Determine the (x, y) coordinate at the center of the cell enclosing the given text.  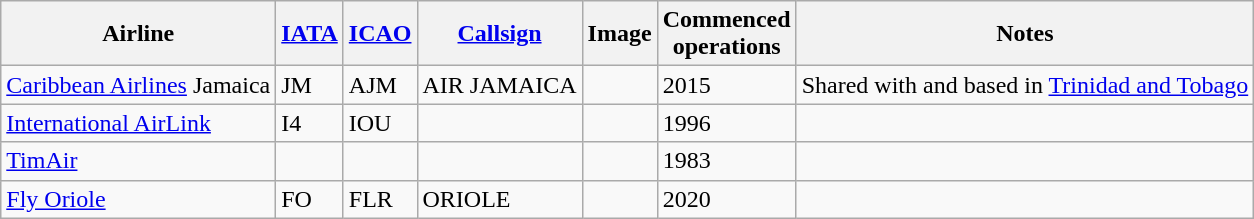
1996 (726, 123)
I4 (310, 123)
JM (310, 85)
Notes (1025, 34)
AJM (380, 85)
Callsign (500, 34)
Caribbean Airlines Jamaica (138, 85)
AIR JAMAICA (500, 85)
IATA (310, 34)
Airline (138, 34)
Commencedoperations (726, 34)
ICAO (380, 34)
Fly Oriole (138, 199)
Image (620, 34)
FLR (380, 199)
1983 (726, 161)
TimAir (138, 161)
Shared with and based in Trinidad and Tobago (1025, 85)
FO (310, 199)
2015 (726, 85)
ORIOLE (500, 199)
IOU (380, 123)
International AirLink (138, 123)
2020 (726, 199)
